Provide the (x, y) coordinate of the cell's center where the given text is located.  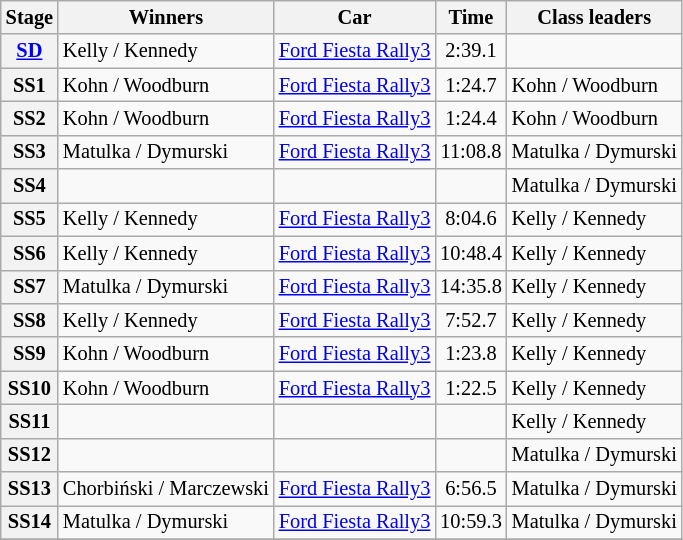
SS11 (30, 421)
7:52.7 (470, 320)
SD (30, 51)
SS12 (30, 455)
SS8 (30, 320)
Chorbiński / Marczewski (166, 489)
SS2 (30, 118)
2:39.1 (470, 51)
Winners (166, 17)
SS4 (30, 186)
10:48.4 (470, 253)
Class leaders (594, 17)
1:23.8 (470, 354)
Stage (30, 17)
SS7 (30, 287)
6:56.5 (470, 489)
SS1 (30, 85)
SS13 (30, 489)
11:08.8 (470, 152)
1:24.7 (470, 85)
1:24.4 (470, 118)
10:59.3 (470, 522)
SS5 (30, 219)
SS3 (30, 152)
1:22.5 (470, 388)
8:04.6 (470, 219)
SS14 (30, 522)
SS10 (30, 388)
Car (354, 17)
14:35.8 (470, 287)
Time (470, 17)
SS6 (30, 253)
SS9 (30, 354)
